Extract the (x, y) coordinate from the center of the cell holding the provided text.  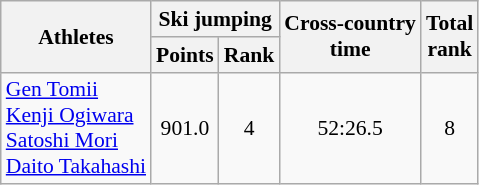
901.0 (185, 128)
Points (185, 55)
52:26.5 (350, 128)
8 (450, 128)
Total rank (450, 36)
Cross-country time (350, 36)
Rank (250, 55)
Ski jumping (215, 19)
Athletes (76, 36)
4 (250, 128)
Gen TomiiKenji OgiwaraSatoshi MoriDaito Takahashi (76, 128)
